Provide the (x, y) coordinate of the cell's center where the given text is located.  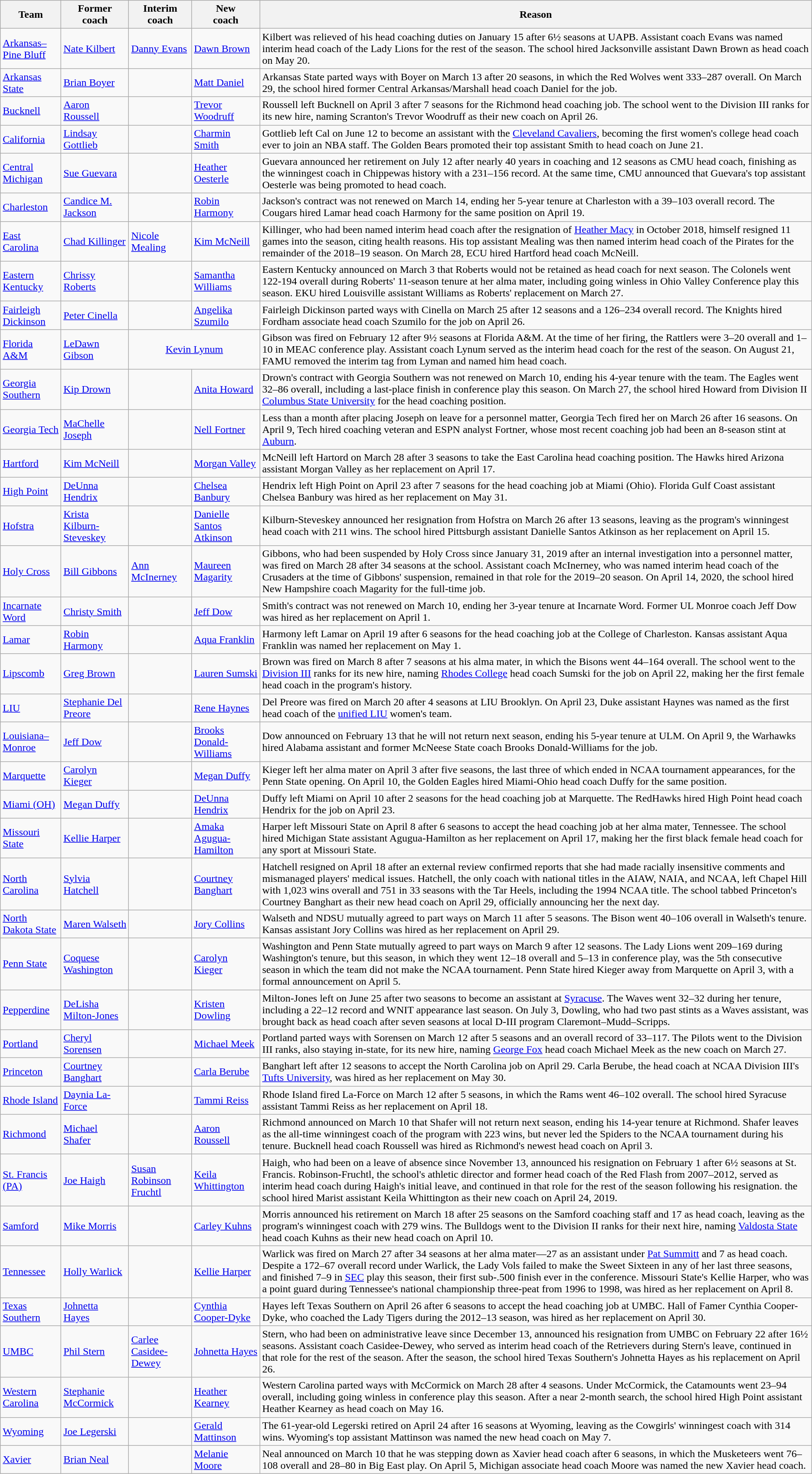
Arkansas State (31, 82)
Joe Haigh (95, 1180)
Nicole Mealing (160, 241)
Michael Shafer (95, 1134)
Maren Walseth (95, 924)
Trevor Woodruff (226, 111)
East Carolina (31, 241)
High Point (31, 492)
Holly Warlick (95, 1272)
DeLisha Milton-Jones (95, 1010)
Anita Howard (226, 389)
Georgia Tech (31, 429)
Lamar (31, 639)
Maureen Magarity (226, 572)
Susan Robinson Fruchtl (160, 1180)
Heather Oesterle (226, 173)
Portland (31, 1044)
Amaka Agugua-Hamilton (226, 838)
Carlee Casidee-Dewey (160, 1352)
Nell Fortner (226, 429)
Stephanie McCormick (95, 1397)
Dawn Brown (226, 49)
Charmin Smith (226, 139)
Florida A&M (31, 349)
Mike Morris (95, 1226)
Rene Haynes (226, 708)
St. Francis (PA) (31, 1180)
Jory Collins (226, 924)
Rhode Island (31, 1100)
Incarnate Word (31, 612)
Bill Gibbons (95, 572)
Gerald Mattinson (226, 1431)
Chelsea Banbury (226, 492)
Team (31, 15)
Bucknell (31, 111)
LIU (31, 708)
Samford (31, 1226)
Chrissy Roberts (95, 281)
Hofstra (31, 526)
Central Michigan (31, 173)
Wyoming (31, 1431)
Michael Meek (226, 1044)
Tennessee (31, 1272)
Joe Legerski (95, 1431)
Newcoach (226, 15)
MaChelle Joseph (95, 429)
Matt Daniel (226, 82)
UMBC (31, 1352)
Lindsay Gottlieb (95, 139)
Sylvia Hatchell (95, 884)
Ann McInerney (160, 572)
Candice M. Jackson (95, 207)
Holy Cross (31, 572)
LeDawn Gibson (95, 349)
Cheryl Sorensen (95, 1044)
Louisiana–Monroe (31, 742)
Phil Stern (95, 1352)
Stephanie Del Preore (95, 708)
California (31, 139)
Samantha Williams (226, 281)
Western Carolina (31, 1397)
Xavier (31, 1459)
Interimcoach (160, 15)
Peter Cinella (95, 315)
Penn State (31, 964)
North Dakota State (31, 924)
Lauren Sumski (226, 674)
Brian Boyer (95, 82)
Sue Guevara (95, 173)
Nate Kilbert (95, 49)
Kevin Lynum (194, 349)
Chad Killinger (95, 241)
Marquette (31, 776)
Lipscomb (31, 674)
Richmond (31, 1134)
Krista Kilburn-Steveskey (95, 526)
Keila Whittington (226, 1180)
Brian Neal (95, 1459)
Georgia Southern (31, 389)
Cynthia Cooper-Dyke (226, 1312)
Christy Smith (95, 612)
Kristen Dowling (226, 1010)
Princeton (31, 1072)
Angelika Szumilo (226, 315)
Formercoach (95, 15)
Fairleigh Dickinson (31, 315)
Coquese Washington (95, 964)
Morgan Valley (226, 463)
Melanie Moore (226, 1459)
Pepperdine (31, 1010)
Danny Evans (160, 49)
Carley Kuhns (226, 1226)
Brooks Donald-Williams (226, 742)
Greg Brown (95, 674)
Tammi Reiss (226, 1100)
Arkansas–Pine Bluff (31, 49)
Charleston (31, 207)
Aqua Franklin (226, 639)
Carla Berube (226, 1072)
Eastern Kentucky (31, 281)
Texas Southern (31, 1312)
Danielle Santos Atkinson (226, 526)
Miami (OH) (31, 804)
Heather Kearney (226, 1397)
North Carolina (31, 884)
Reason (536, 15)
Missouri State (31, 838)
Kip Drown (95, 389)
Daynia La-Force (95, 1100)
Hartford (31, 463)
